Capture the cell that displays the provided text and extract its [X, Y] central coordinate. 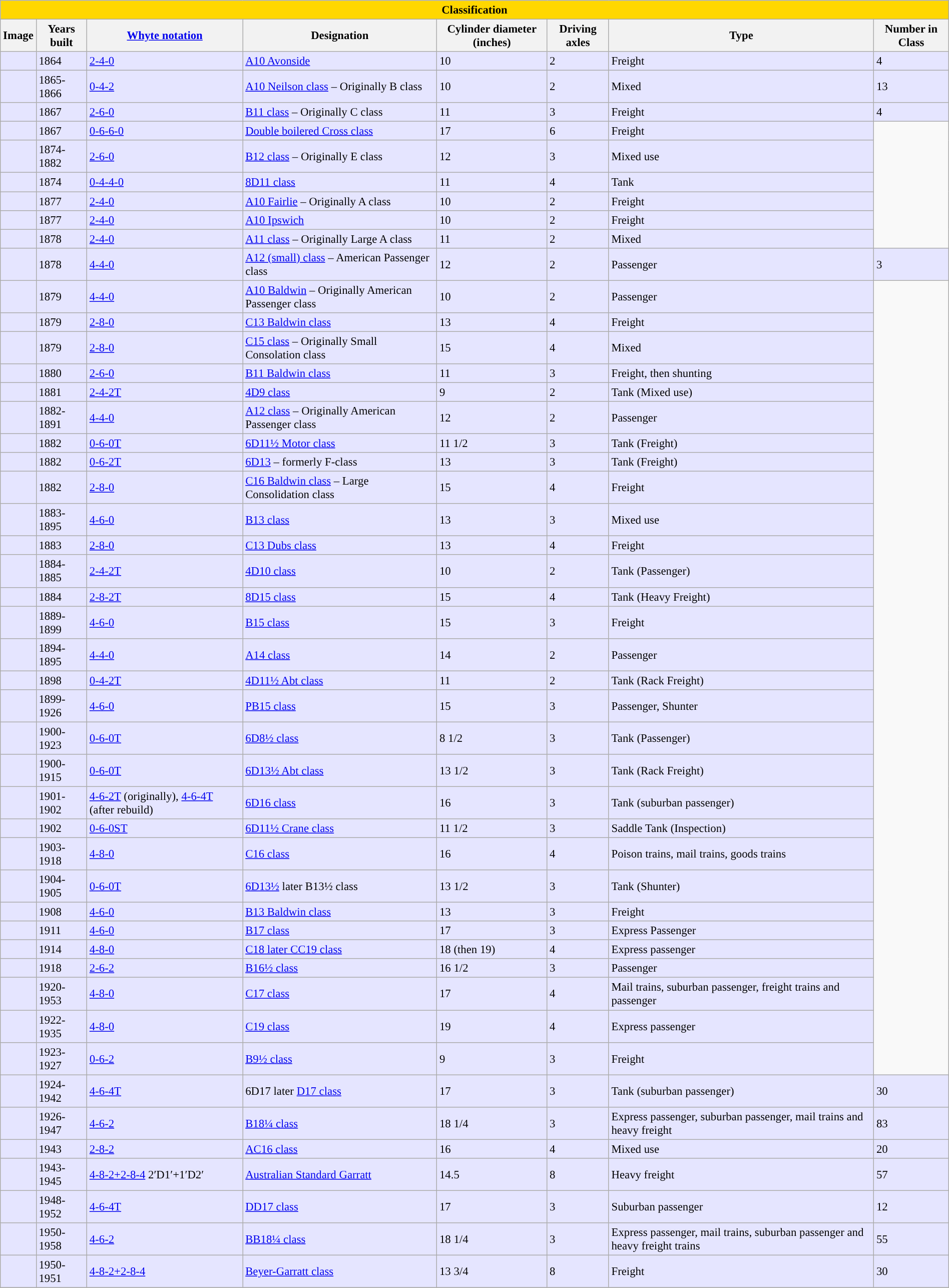
1881 [61, 392]
0-4-4-0 [164, 182]
4-8-2+2-8-4 [164, 1271]
6D13½ Abt class [340, 771]
8 1/2 [492, 738]
1899-1926 [61, 706]
1903-1918 [61, 854]
Double boilered Cross class [340, 131]
1900-1915 [61, 771]
1884-1885 [61, 572]
1882-1891 [61, 417]
C15 class – Originally Small Consolation class [340, 347]
Freight, then shunting [741, 373]
C17 class [340, 994]
1950-1951 [61, 1271]
B17 class [340, 931]
Driving axles [578, 36]
6D13½ later B13½ class [340, 886]
1904-1905 [61, 886]
1922-1935 [61, 1026]
Cylinder diameter (inches) [492, 36]
Tank (Shunter) [741, 886]
6D11½ Crane class [340, 828]
1874 [61, 182]
0-4-2T [164, 680]
Image [18, 36]
19 [492, 1026]
8D11 class [340, 182]
1943-1945 [61, 1174]
B9½ class [340, 1058]
Mail trains, suburban passenger, freight trains and passenger [741, 994]
0-4-2 [164, 87]
1898 [61, 680]
Poison trains, mail trains, goods trains [741, 854]
Suburban passenger [741, 1206]
2-8-2 [164, 1149]
Express passenger, mail trains, suburban passenger and heavy freight trains [741, 1239]
1908 [61, 912]
Beyer-Garratt class [340, 1271]
83 [911, 1123]
A11 class – Originally Large A class [340, 239]
A10 Neilson class – Originally B class [340, 87]
PB15 class [340, 706]
B11 class – Originally C class [340, 112]
6D13 – formerly F-class [340, 462]
Heavy freight [741, 1174]
A12 class – Originally American Passenger class [340, 417]
18 (then 19) [492, 950]
13 3/4 [492, 1271]
14.5 [492, 1174]
1914 [61, 950]
1901-1902 [61, 803]
4D9 class [340, 392]
Number in Class [911, 36]
6D11½ Motor class [340, 444]
1883-1895 [61, 520]
B13 Baldwin class [340, 912]
2-6-2 [164, 969]
2-8-2T [164, 597]
0-6-2T [164, 462]
Whyte notation [164, 36]
Saddle Tank (Inspection) [741, 828]
6D16 class [340, 803]
BB18¼ class [340, 1239]
4-8-2+2-8-4 2′D1′+1′D2′ [164, 1174]
1864 [61, 61]
DD17 class [340, 1206]
1911 [61, 931]
B18¼ class [340, 1123]
Express Passenger [741, 931]
57 [911, 1174]
A14 class [340, 655]
1924-1942 [61, 1091]
1948-1952 [61, 1206]
0-6-6-0 [164, 131]
1943 [61, 1149]
Tank (Heavy Freight) [741, 597]
Australian Standard Garratt [340, 1174]
A10 Baldwin – Originally American Passenger class [340, 296]
55 [911, 1239]
4-6-2T (originally), 4-6-4T (after rebuild) [164, 803]
B15 class [340, 623]
Designation [340, 36]
1923-1927 [61, 1058]
1889-1899 [61, 623]
1950-1958 [61, 1239]
1918 [61, 969]
B13 class [340, 520]
20 [911, 1149]
1880 [61, 373]
Type [741, 36]
Classification [474, 10]
6D17 later D17 class [340, 1091]
14 [492, 655]
B12 class – Originally E class [340, 156]
1926-1947 [61, 1123]
0-6-0ST [164, 828]
C16 class [340, 854]
4D11½ Abt class [340, 680]
1883 [61, 546]
C18 later CC19 class [340, 950]
C16 Baldwin class – Large Consolidation class [340, 488]
Tank [741, 182]
1865-1866 [61, 87]
16 1/2 [492, 969]
6D8½ class [340, 738]
1884 [61, 597]
0-6-2 [164, 1058]
A10 Fairlie – Originally A class [340, 201]
AC16 class [340, 1149]
C13 Baldwin class [340, 322]
Tank (Mixed use) [741, 392]
A10 Ipswich [340, 220]
1920-1953 [61, 994]
B16½ class [340, 969]
C19 class [340, 1026]
1900-1923 [61, 738]
1902 [61, 828]
Passenger, Shunter [741, 706]
1894-1895 [61, 655]
1874-1882 [61, 156]
A12 (small) class – American Passenger class [340, 264]
6 [578, 131]
A10 Avonside [340, 61]
4D10 class [340, 572]
B11 Baldwin class [340, 373]
Express passenger, suburban passenger, mail trains and heavy freight [741, 1123]
8D15 class [340, 597]
C13 Dubs class [340, 546]
Years built [61, 36]
